Find where the given text appears and provide that cell's center as (X, Y) coordinate. 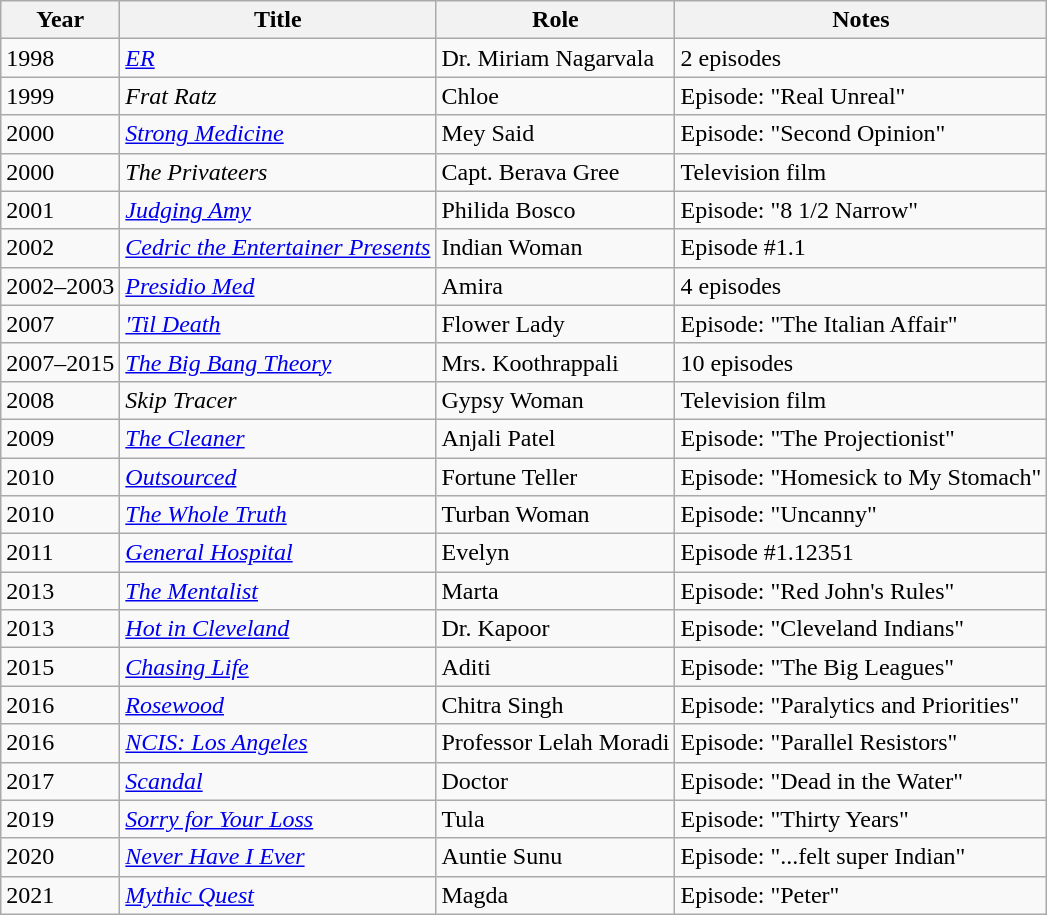
Frat Ratz (278, 96)
Indian Woman (556, 248)
Year (60, 20)
Episode: "Real Unreal" (861, 96)
Capt. Berava Gree (556, 172)
Mrs. Koothrappali (556, 362)
Episode: "Homesick to My Stomach" (861, 477)
Aditi (556, 667)
Episode: "The Italian Affair" (861, 324)
Episode: "Cleveland Indians" (861, 629)
Dr. Miriam Nagarvala (556, 58)
Mythic Quest (278, 895)
Skip Tracer (278, 400)
Philida Bosco (556, 210)
Episode: "Red John's Rules" (861, 591)
The Whole Truth (278, 515)
2015 (60, 667)
Episode: "Dead in the Water" (861, 781)
Anjali Patel (556, 438)
Evelyn (556, 553)
Never Have I Ever (278, 857)
Episode: "Peter" (861, 895)
2002–2003 (60, 286)
2001 (60, 210)
Fortune Teller (556, 477)
Gypsy Woman (556, 400)
Episode #1.12351 (861, 553)
Flower Lady (556, 324)
Dr. Kapoor (556, 629)
'Til Death (278, 324)
NCIS: Los Angeles (278, 743)
Magda (556, 895)
Chloe (556, 96)
10 episodes (861, 362)
Mey Said (556, 134)
2007 (60, 324)
Amira (556, 286)
Marta (556, 591)
Turban Woman (556, 515)
2007–2015 (60, 362)
2021 (60, 895)
2008 (60, 400)
4 episodes (861, 286)
Sorry for Your Loss (278, 819)
Auntie Sunu (556, 857)
2017 (60, 781)
Outsourced (278, 477)
Episode: "Uncanny" (861, 515)
2002 (60, 248)
Episode: "8 1/2 Narrow" (861, 210)
General Hospital (278, 553)
Episode: "The Projectionist" (861, 438)
Strong Medicine (278, 134)
Professor Lelah Moradi (556, 743)
1999 (60, 96)
2019 (60, 819)
Cedric the Entertainer Presents (278, 248)
The Mentalist (278, 591)
The Big Bang Theory (278, 362)
Scandal (278, 781)
Doctor (556, 781)
2020 (60, 857)
Title (278, 20)
Hot in Cleveland (278, 629)
Rosewood (278, 705)
2 episodes (861, 58)
ER (278, 58)
The Privateers (278, 172)
Episode: "The Big Leagues" (861, 667)
Presidio Med (278, 286)
Chitra Singh (556, 705)
2009 (60, 438)
Role (556, 20)
1998 (60, 58)
Chasing Life (278, 667)
Episode: "Second Opinion" (861, 134)
Episode: "Paralytics and Priorities" (861, 705)
Tula (556, 819)
Episode: "...felt super Indian" (861, 857)
Judging Amy (278, 210)
Episode: "Thirty Years" (861, 819)
2011 (60, 553)
Episode #1.1 (861, 248)
Episode: "Parallel Resistors" (861, 743)
Notes (861, 20)
The Cleaner (278, 438)
